Scan for the cell matching the given text and deliver its [x, y] coordinate at center. 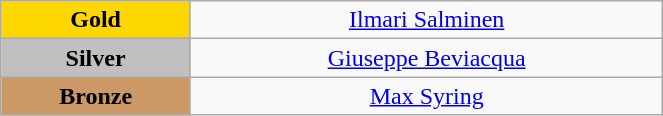
Silver [96, 58]
Gold [96, 20]
Max Syring [426, 96]
Bronze [96, 96]
Ilmari Salminen [426, 20]
Giuseppe Beviacqua [426, 58]
